Return (x, y) of the center of cell containing provided text 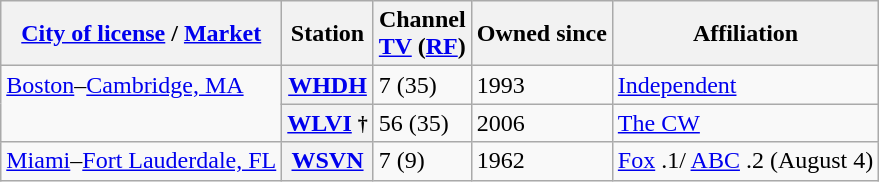
1993 (542, 85)
2006 (542, 123)
WLVI † (328, 123)
56 (35) (422, 123)
WSVN (328, 161)
The CW (745, 123)
Independent (745, 85)
Miami–Fort Lauderdale, FL (142, 161)
7 (9) (422, 161)
Owned since (542, 34)
7 (35) (422, 85)
WHDH (328, 85)
Affiliation (745, 34)
Boston–Cambridge, MA (142, 104)
Fox .1/ ABC .2 (August 4) (745, 161)
City of license / Market (142, 34)
Station (328, 34)
1962 (542, 161)
ChannelTV (RF) (422, 34)
